Capture the cell that displays the provided text and extract its [x, y] central coordinate. 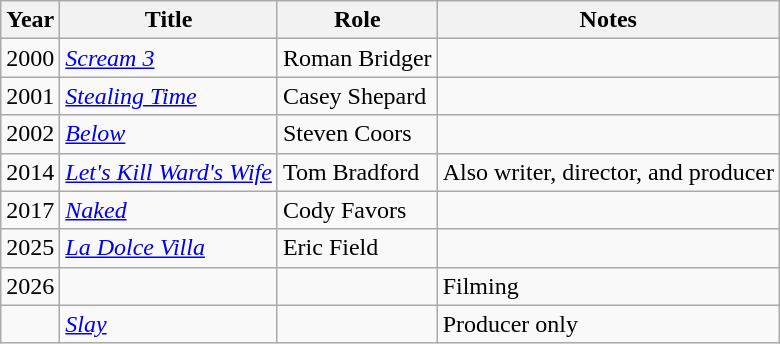
Let's Kill Ward's Wife [169, 172]
2000 [30, 58]
2002 [30, 134]
Roman Bridger [357, 58]
2026 [30, 286]
2001 [30, 96]
Slay [169, 324]
Naked [169, 210]
Also writer, director, and producer [608, 172]
Year [30, 20]
Notes [608, 20]
La Dolce Villa [169, 248]
2017 [30, 210]
Stealing Time [169, 96]
Tom Bradford [357, 172]
Below [169, 134]
Cody Favors [357, 210]
Role [357, 20]
Producer only [608, 324]
Title [169, 20]
Filming [608, 286]
Scream 3 [169, 58]
Eric Field [357, 248]
2025 [30, 248]
Steven Coors [357, 134]
Casey Shepard [357, 96]
2014 [30, 172]
